Search for the cell housing the specified text and yield its (X, Y) center coordinate. 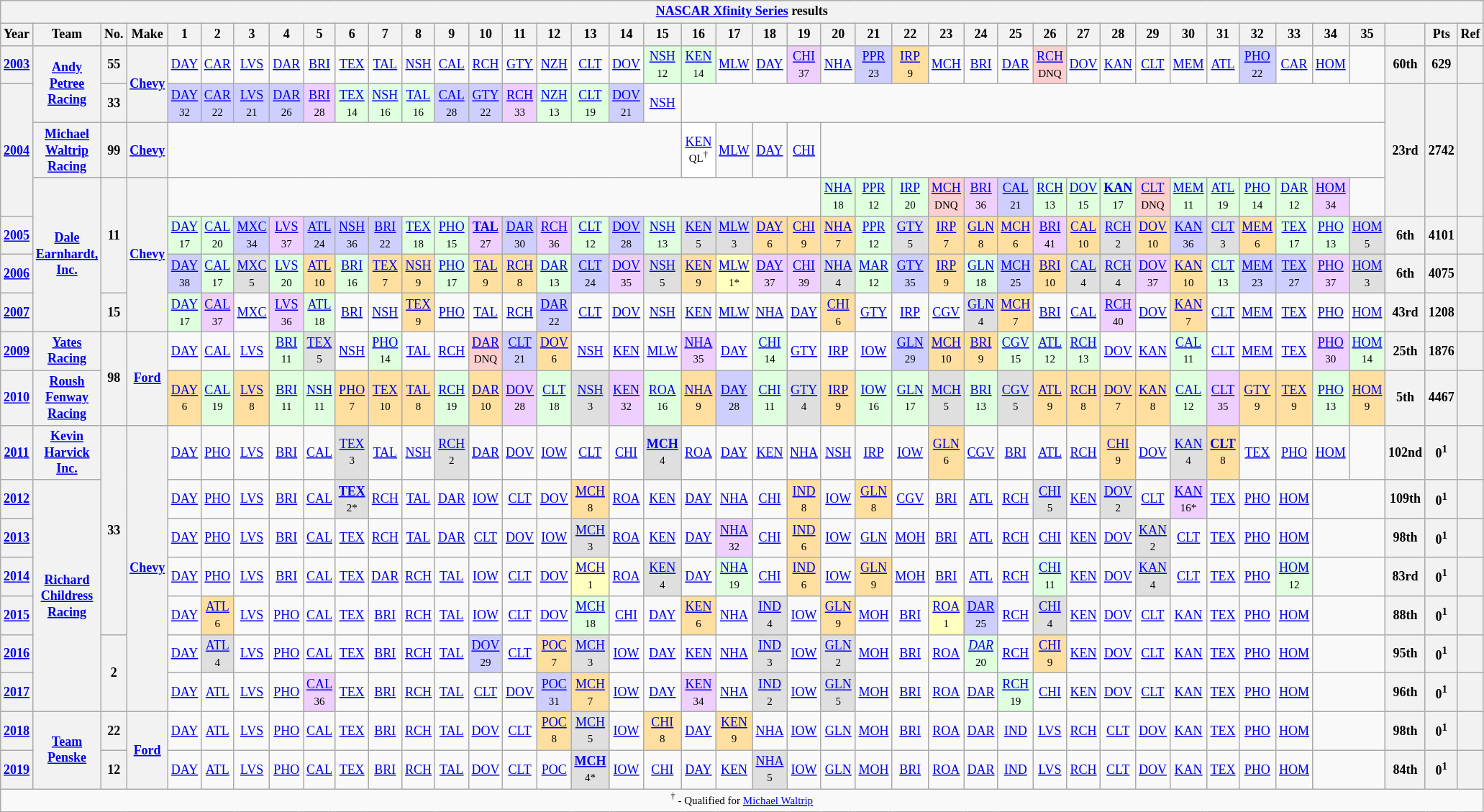
17 (734, 35)
KAN16* (1188, 499)
ATL19 (1223, 197)
DOV10 (1153, 235)
ATL10 (319, 274)
MCH6 (1016, 235)
NHA19 (734, 577)
4467 (1442, 398)
ROA16 (662, 398)
2011 (17, 452)
PPR23 (873, 65)
IND2 (770, 693)
102nd (1406, 452)
4101 (1442, 235)
NHA18 (838, 197)
MAR12 (873, 274)
25 (1016, 35)
HOM12 (1295, 577)
RCHDNQ (1050, 65)
IND4 (770, 615)
TAL9 (486, 274)
20 (838, 35)
DOV15 (1083, 197)
BRI13 (981, 398)
MCH1 (590, 577)
CAL37 (218, 313)
DOV29 (486, 654)
GLN18 (981, 274)
8 (419, 35)
HOM34 (1331, 197)
43rd (1406, 313)
30 (1188, 35)
BRI28 (319, 104)
† - Qualified for Michael Waltrip (742, 800)
2007 (17, 313)
NHA7 (838, 235)
4 (286, 35)
CHI37 (804, 65)
PHO15 (452, 235)
2013 (17, 538)
KEN34 (698, 693)
Year (17, 35)
NHA4 (838, 274)
88th (1406, 615)
TAL16 (419, 104)
CGV15 (1016, 351)
DOV37 (1153, 274)
CHI4 (1050, 615)
19 (804, 35)
LVS36 (286, 313)
ATL9 (1050, 398)
BRI41 (1050, 235)
ATL12 (1050, 351)
LVS37 (286, 235)
1876 (1442, 351)
PHO17 (452, 274)
TEX3 (352, 452)
LVS8 (252, 398)
POC8 (554, 731)
IRP20 (911, 197)
DAR25 (981, 615)
13 (590, 35)
ATL24 (319, 235)
27 (1083, 35)
KEN14 (698, 65)
2017 (17, 693)
NZH (554, 65)
CHI8 (662, 731)
RCH4 (1118, 274)
DOV21 (627, 104)
IND8 (804, 499)
NSH36 (352, 235)
DAR10 (486, 398)
GTY5 (911, 235)
DAY38 (184, 274)
GLN6 (946, 452)
29 (1153, 35)
KAN2 (1153, 538)
Andy Petree Racing (66, 83)
96th (1406, 693)
NZH13 (554, 104)
24 (981, 35)
NSH11 (319, 398)
10 (486, 35)
CGV5 (1016, 398)
KAN7 (1188, 313)
2019 (17, 770)
NHA9 (698, 398)
MXC34 (252, 235)
CAL11 (1188, 351)
TEX27 (1295, 274)
9 (452, 35)
GLN17 (911, 398)
TEX18 (419, 235)
ROA1 (946, 615)
ATL4 (218, 654)
KAN17 (1118, 197)
DAY28 (734, 398)
CLT19 (590, 104)
2742 (1442, 150)
DAR12 (1295, 197)
POC31 (554, 693)
6 (352, 35)
TAL27 (486, 235)
5 (319, 35)
TEX7 (386, 274)
DOV2 (1118, 499)
MLW1* (734, 274)
NASCAR Xfinity Series results (742, 12)
CLT3 (1223, 235)
CLT35 (1223, 398)
35 (1367, 35)
MCH (946, 65)
CLT8 (1223, 452)
DAR13 (554, 274)
1 (184, 35)
No. (114, 35)
MCH8 (590, 499)
GTY9 (1257, 398)
NSH5 (662, 274)
DOV7 (1118, 398)
DOV35 (627, 274)
Dale Earnhardt, Inc. (66, 255)
23 (946, 35)
2005 (17, 235)
MXC (252, 313)
MCH4 (662, 452)
GTY22 (486, 104)
TEX14 (352, 104)
HOM5 (1367, 235)
21 (873, 35)
5th (1406, 398)
KAN36 (1188, 235)
2003 (17, 65)
ATL6 (218, 615)
Michael Waltrip Racing (66, 150)
CLT13 (1223, 274)
DOV6 (554, 351)
26 (1050, 35)
CAL17 (218, 274)
3 (252, 35)
DAR30 (520, 235)
629 (1442, 65)
CAL12 (1188, 398)
DAR20 (981, 654)
CLTDNQ (1153, 197)
IND3 (770, 654)
LVS21 (252, 104)
ATL18 (319, 313)
GTY4 (804, 398)
2009 (17, 351)
2010 (17, 398)
MCH4* (590, 770)
60th (1406, 65)
NSH13 (662, 235)
109th (1406, 499)
CAL36 (319, 693)
NSH3 (590, 398)
18 (770, 35)
Roush Fenway Racing (66, 398)
PHO22 (1257, 65)
MEM23 (1257, 274)
23rd (1406, 150)
POC (554, 770)
CAR22 (218, 104)
Richard Childress Racing (66, 596)
DAR22 (554, 313)
CAL19 (218, 398)
1208 (1442, 313)
CAL28 (452, 104)
MEM11 (1188, 197)
KENQL† (698, 150)
CLT21 (520, 351)
NSH12 (662, 65)
MCH25 (1016, 274)
IOW16 (873, 398)
31 (1223, 35)
NHA5 (770, 770)
PHO37 (1331, 274)
NSH16 (386, 104)
TEX10 (386, 398)
DAR26 (286, 104)
Yates Racing (66, 351)
TEX2* (352, 499)
99 (114, 150)
CLT18 (554, 398)
CHI39 (804, 274)
16 (698, 35)
GLN29 (911, 351)
BRI9 (981, 351)
MCHDNQ (946, 197)
CAL4 (1083, 274)
KAN8 (1153, 398)
GLN2 (838, 654)
KEN4 (662, 577)
CLT12 (590, 235)
2012 (17, 499)
GTY35 (911, 274)
4075 (1442, 274)
GLN4 (981, 313)
LVS20 (286, 274)
2016 (17, 654)
2006 (17, 274)
CAL20 (218, 235)
TEX17 (1295, 235)
CAL21 (1016, 197)
NHA35 (698, 351)
2004 (17, 150)
28 (1118, 35)
2014 (17, 577)
RCH40 (1118, 313)
BRI10 (1050, 274)
98 (114, 378)
HOM14 (1367, 351)
POC7 (554, 654)
55 (114, 65)
CHI6 (838, 313)
IRP7 (946, 235)
BRI16 (352, 274)
KEN5 (698, 235)
NHA32 (734, 538)
25th (1406, 351)
DARDNQ (486, 351)
Team Penske (66, 749)
CAL10 (1083, 235)
CHI5 (1050, 499)
95th (1406, 654)
HOM9 (1367, 398)
MEM6 (1257, 235)
84th (1406, 770)
MCH18 (590, 615)
CHI14 (770, 351)
2018 (17, 731)
DAY32 (184, 104)
MXC5 (252, 274)
TEX5 (319, 351)
KEN32 (627, 398)
RCH33 (520, 104)
14 (627, 35)
Ref (1470, 35)
83rd (1406, 577)
TAL8 (419, 398)
PHO7 (352, 398)
KAN10 (1188, 274)
Kevin Harvick Inc. (66, 452)
BRI36 (981, 197)
BRI22 (386, 235)
Pts (1442, 35)
Make (147, 35)
MLW3 (734, 235)
2015 (17, 615)
32 (1257, 35)
GLN5 (838, 693)
7 (386, 35)
CLT24 (590, 274)
HOM3 (1367, 274)
34 (1331, 35)
KEN6 (698, 615)
DAY37 (770, 274)
Team (66, 35)
PHO30 (1331, 351)
MCH10 (946, 351)
NSH9 (419, 274)
RCH36 (554, 235)
